Find where the given text appears and provide that cell's center as [X, Y] coordinate. 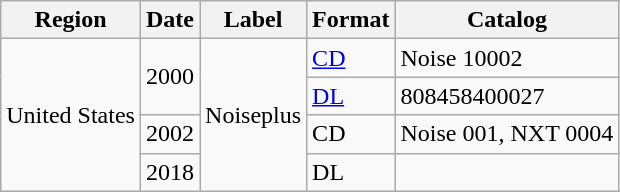
Label [254, 20]
Format [351, 20]
2002 [170, 134]
Noiseplus [254, 115]
Catalog [507, 20]
Noise 001, NXT 0004 [507, 134]
2000 [170, 77]
2018 [170, 172]
808458400027 [507, 96]
Date [170, 20]
Noise 10002 [507, 58]
United States [71, 115]
Region [71, 20]
